Detect which cell encompasses the target text, then output its (X, Y) center coordinate. 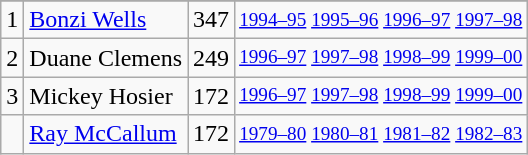
347 (212, 20)
Bonzi Wells (106, 20)
Ray McCallum (106, 134)
1994–95 1995–96 1996–97 1997–98 (381, 20)
Mickey Hosier (106, 96)
1979–80 1980–81 1981–82 1982–83 (381, 134)
1 (12, 20)
Duane Clemens (106, 58)
2 (12, 58)
3 (12, 96)
249 (212, 58)
